Search for the cell housing the specified text and yield its [X, Y] center coordinate. 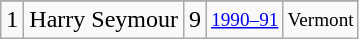
Vermont [320, 20]
1 [12, 20]
Harry Seymour [104, 20]
1990–91 [245, 20]
9 [196, 20]
